Search for the cell housing the specified text and yield its (x, y) center coordinate. 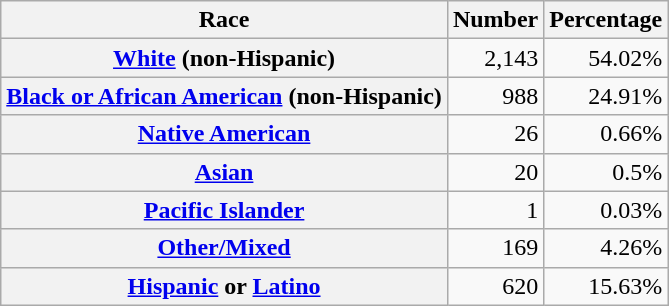
Black or African American (non-Hispanic) (224, 96)
24.91% (606, 96)
15.63% (606, 286)
620 (495, 286)
Percentage (606, 20)
0.03% (606, 210)
Hispanic or Latino (224, 286)
Pacific Islander (224, 210)
26 (495, 134)
988 (495, 96)
2,143 (495, 58)
1 (495, 210)
0.66% (606, 134)
Other/Mixed (224, 248)
Race (224, 20)
0.5% (606, 172)
169 (495, 248)
Number (495, 20)
Asian (224, 172)
20 (495, 172)
Native American (224, 134)
54.02% (606, 58)
4.26% (606, 248)
White (non-Hispanic) (224, 58)
